Return the [X, Y] coordinate for the center point of the cell that contains the specified text.  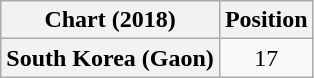
South Korea (Gaon) [110, 58]
17 [266, 58]
Position [266, 20]
Chart (2018) [110, 20]
